Detect which cell encompasses the target text, then output its [x, y] center coordinate. 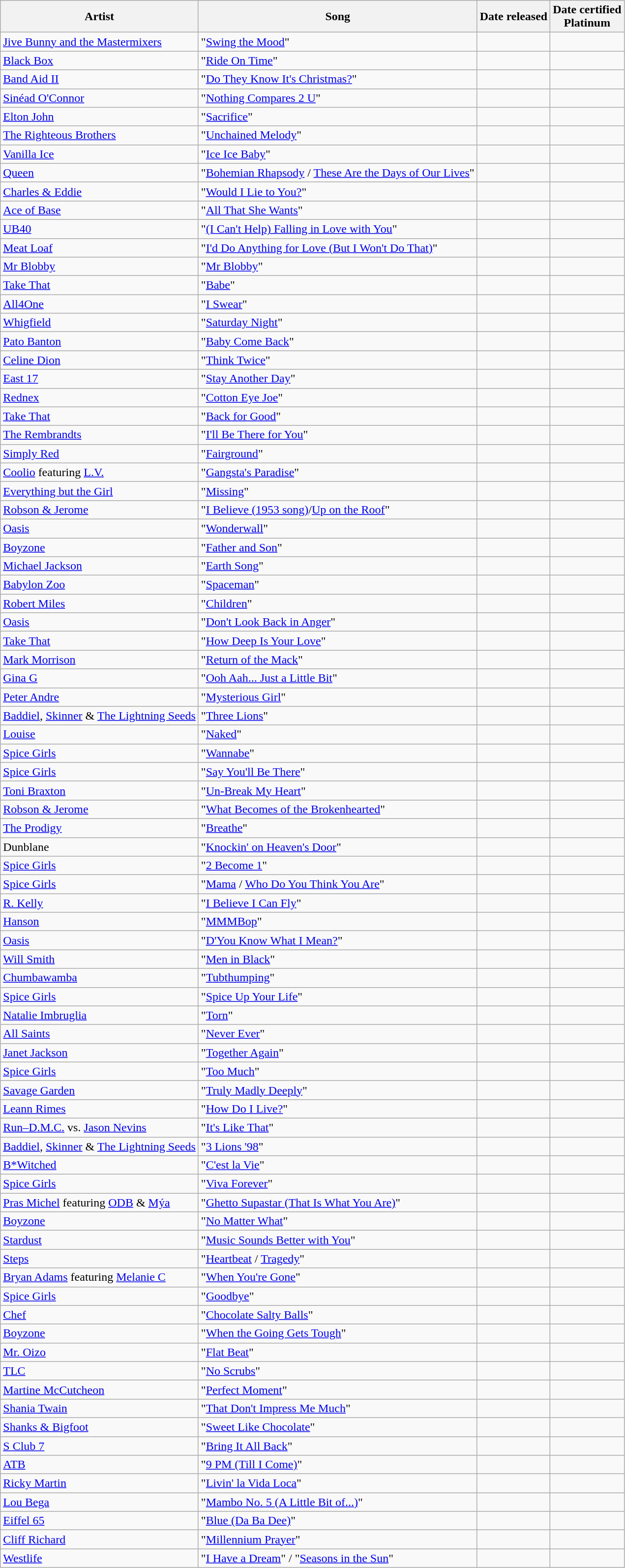
TLC [99, 1371]
"When You're Gone" [337, 1277]
East 17 [99, 379]
"D'You Know What I Mean?" [337, 940]
"Too Much" [337, 1071]
The Righteous Brothers [99, 135]
"Spice Up Your Life" [337, 996]
Westlife [99, 1558]
"No Matter What" [337, 1221]
Janet Jackson [99, 1053]
"I'll Be There for You" [337, 435]
"Mysterious Girl" [337, 697]
"Do They Know It's Christmas?" [337, 79]
Natalie Imbruglia [99, 1015]
Date released [513, 17]
"C'est la Vie" [337, 1165]
Queen [99, 173]
Chef [99, 1315]
"Music Sounds Better with You" [337, 1240]
Dunblane [99, 846]
"Would I Lie to You?" [337, 191]
"Babe" [337, 285]
Leann Rimes [99, 1109]
"Unchained Melody" [337, 135]
Everything but the Girl [99, 491]
"Spaceman" [337, 585]
"Wonderwall" [337, 528]
B*Witched [99, 1165]
The Prodigy [99, 828]
"It's Like That" [337, 1127]
Celine Dion [99, 360]
"When the Going Gets Tough" [337, 1333]
"Breathe" [337, 828]
Mark Morrison [99, 660]
"I Swear" [337, 304]
Charles & Eddie [99, 191]
"Never Ever" [337, 1034]
"No Scrubs" [337, 1371]
Simply Red [99, 453]
"Missing" [337, 491]
Ace of Base [99, 210]
"3 Lions '98" [337, 1146]
"Mama / Who Do You Think You Are" [337, 884]
Coolio featuring L.V. [99, 472]
"Mr Blobby" [337, 267]
"Ride On Time" [337, 60]
Martine McCutcheon [99, 1389]
All4One [99, 304]
"9 PM (Till I Come)" [337, 1465]
"Flat Beat" [337, 1352]
"Sacrifice" [337, 117]
"2 Become 1" [337, 866]
Rednex [99, 397]
Song [337, 17]
Pato Banton [99, 341]
"Children" [337, 603]
Steps [99, 1259]
Mr. Oizo [99, 1352]
Toni Braxton [99, 790]
Hanson [99, 922]
Black Box [99, 60]
"Chocolate Salty Balls" [337, 1315]
Michael Jackson [99, 566]
Robert Miles [99, 603]
"Back for Good" [337, 416]
ATB [99, 1465]
"How Do I Live?" [337, 1109]
"That Don't Impress Me Much" [337, 1408]
"I'd Do Anything for Love (But I Won't Do That)" [337, 247]
R. Kelly [99, 903]
S Club 7 [99, 1446]
Jive Bunny and the Mastermixers [99, 42]
"Don't Look Back in Anger" [337, 622]
"Saturday Night" [337, 323]
All Saints [99, 1034]
"Torn" [337, 1015]
"Think Twice" [337, 360]
"Baby Come Back" [337, 341]
Eiffel 65 [99, 1521]
"Heartbeat / Tragedy" [337, 1259]
"Gangsta's Paradise" [337, 472]
"Nothing Compares 2 U" [337, 98]
"Goodbye" [337, 1296]
"I Believe I Can Fly" [337, 903]
"Together Again" [337, 1053]
Peter Andre [99, 697]
Shanks & Bigfoot [99, 1427]
Artist [99, 17]
"Bohemian Rhapsody / These Are the Days of Our Lives" [337, 173]
Gina G [99, 678]
"I Have a Dream" / "Seasons in the Sun" [337, 1558]
Shania Twain [99, 1408]
The Rembrandts [99, 435]
Whigfield [99, 323]
"Sweet Like Chocolate" [337, 1427]
Band Aid II [99, 79]
"Bring It All Back" [337, 1446]
"Cotton Eye Joe" [337, 397]
"Ice Ice Baby" [337, 154]
"Stay Another Day" [337, 379]
"Perfect Moment" [337, 1389]
Sinéad O'Connor [99, 98]
"Say You'll Be There" [337, 772]
Pras Michel featuring ODB & Mýa [99, 1203]
Cliff Richard [99, 1539]
"Mambo No. 5 (A Little Bit of...)" [337, 1502]
"Return of the Mack" [337, 660]
Stardust [99, 1240]
"Ghetto Supastar (That Is What You Are)" [337, 1203]
Savage Garden [99, 1090]
"All That She Wants" [337, 210]
Vanilla Ice [99, 154]
Will Smith [99, 959]
Run–D.M.C. vs. Jason Nevins [99, 1127]
"Ooh Aah... Just a Little Bit" [337, 678]
"Tubthumping" [337, 978]
"I Believe (1953 song)/Up on the Roof" [337, 510]
Lou Bega [99, 1502]
"Livin' la Vida Loca" [337, 1483]
"Swing the Mood" [337, 42]
"Naked" [337, 734]
"Millennium Prayer" [337, 1539]
"Men in Black" [337, 959]
"Three Lions" [337, 716]
"Fairground" [337, 453]
"MMMBop" [337, 922]
"What Becomes of the Brokenhearted" [337, 809]
Babylon Zoo [99, 585]
Ricky Martin [99, 1483]
"(I Can't Help) Falling in Love with You" [337, 229]
Chumbawamba [99, 978]
Elton John [99, 117]
"Earth Song" [337, 566]
"Blue (Da Ba Dee)" [337, 1521]
"Wannabe" [337, 753]
Bryan Adams featuring Melanie C [99, 1277]
"Father and Son" [337, 547]
"Un-Break My Heart" [337, 790]
Louise [99, 734]
Date certifiedPlatinum [587, 17]
Mr Blobby [99, 267]
"Truly Madly Deeply" [337, 1090]
"Viva Forever" [337, 1184]
UB40 [99, 229]
"How Deep Is Your Love" [337, 641]
"Knockin' on Heaven's Door" [337, 846]
Meat Loaf [99, 247]
